Return the [X, Y] coordinate for the center point of the cell that contains the specified text.  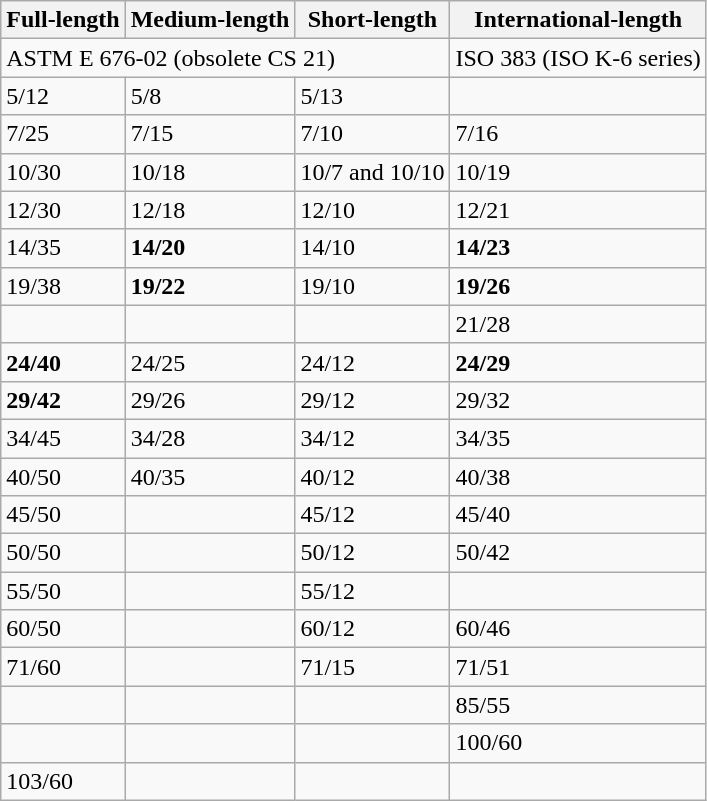
24/25 [210, 362]
21/28 [578, 324]
60/50 [63, 629]
40/50 [63, 477]
7/16 [578, 134]
12/21 [578, 210]
14/23 [578, 248]
12/18 [210, 210]
71/15 [372, 667]
19/10 [372, 286]
ISO 383 (ISO K-6 series) [578, 58]
34/35 [578, 438]
Full-length [63, 20]
Medium-length [210, 20]
45/40 [578, 515]
29/12 [372, 400]
24/29 [578, 362]
19/38 [63, 286]
14/20 [210, 248]
71/60 [63, 667]
5/8 [210, 96]
10/7 and 10/10 [372, 172]
85/55 [578, 705]
12/10 [372, 210]
International-length [578, 20]
71/51 [578, 667]
29/42 [63, 400]
5/13 [372, 96]
29/26 [210, 400]
24/12 [372, 362]
100/60 [578, 743]
45/50 [63, 515]
12/30 [63, 210]
24/40 [63, 362]
60/12 [372, 629]
55/12 [372, 591]
34/45 [63, 438]
60/46 [578, 629]
50/12 [372, 553]
7/15 [210, 134]
103/60 [63, 781]
34/12 [372, 438]
50/42 [578, 553]
40/38 [578, 477]
40/35 [210, 477]
45/12 [372, 515]
29/32 [578, 400]
40/12 [372, 477]
55/50 [63, 591]
7/25 [63, 134]
5/12 [63, 96]
34/28 [210, 438]
14/35 [63, 248]
14/10 [372, 248]
ASTM E 676-02 (obsolete CS 21) [226, 58]
10/19 [578, 172]
10/30 [63, 172]
50/50 [63, 553]
10/18 [210, 172]
19/22 [210, 286]
19/26 [578, 286]
7/10 [372, 134]
Short-length [372, 20]
